Capture the cell that displays the provided text and extract its (x, y) central coordinate. 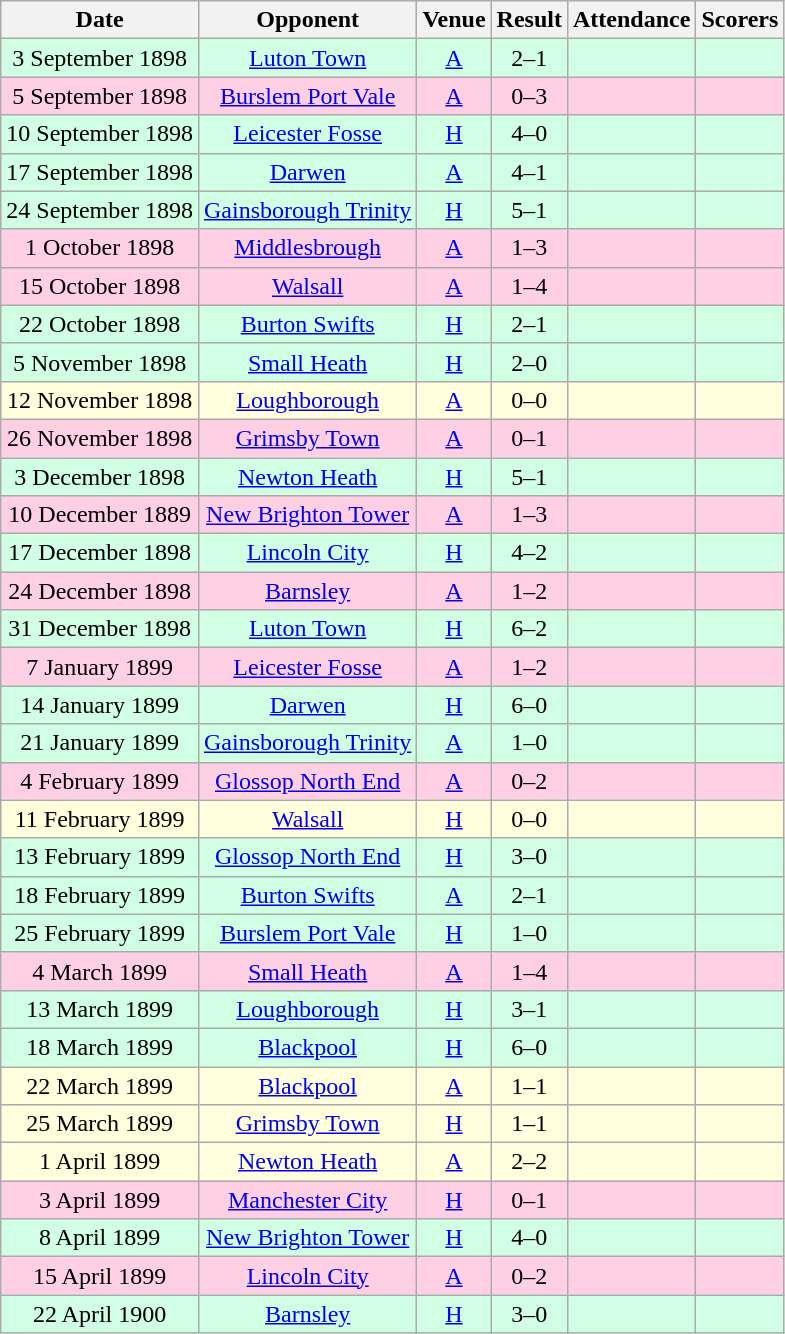
Venue (454, 20)
1 October 1898 (100, 248)
15 October 1898 (100, 286)
10 December 1889 (100, 515)
0–3 (529, 96)
22 October 1898 (100, 324)
15 April 1899 (100, 1276)
3 September 1898 (100, 58)
3 December 1898 (100, 477)
14 January 1899 (100, 705)
8 April 1899 (100, 1238)
4–2 (529, 553)
10 September 1898 (100, 134)
21 January 1899 (100, 743)
25 March 1899 (100, 1124)
17 September 1898 (100, 172)
2–2 (529, 1162)
22 April 1900 (100, 1314)
18 March 1899 (100, 1047)
1 April 1899 (100, 1162)
5 September 1898 (100, 96)
22 March 1899 (100, 1085)
24 December 1898 (100, 591)
2–0 (529, 362)
18 February 1899 (100, 895)
25 February 1899 (100, 933)
Date (100, 20)
7 January 1899 (100, 667)
6–2 (529, 629)
4 February 1899 (100, 781)
4–1 (529, 172)
Manchester City (307, 1200)
Opponent (307, 20)
31 December 1898 (100, 629)
4 March 1899 (100, 971)
Middlesbrough (307, 248)
3–1 (529, 1009)
Attendance (631, 20)
24 September 1898 (100, 210)
11 February 1899 (100, 819)
3 April 1899 (100, 1200)
13 February 1899 (100, 857)
17 December 1898 (100, 553)
Result (529, 20)
Scorers (740, 20)
12 November 1898 (100, 400)
26 November 1898 (100, 438)
13 March 1899 (100, 1009)
5 November 1898 (100, 362)
